Locate the cell with the specified text and output its (x, y) center coordinate. 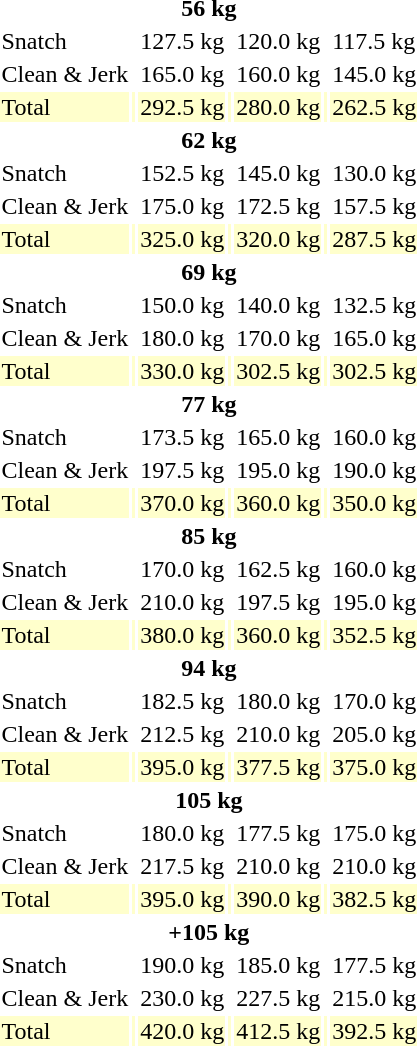
330.0 kg (182, 371)
302.5 kg (278, 371)
182.5 kg (182, 701)
177.5 kg (278, 833)
370.0 kg (182, 503)
412.5 kg (278, 1031)
380.0 kg (182, 635)
172.5 kg (278, 206)
150.0 kg (182, 305)
140.0 kg (278, 305)
280.0 kg (278, 107)
230.0 kg (182, 998)
325.0 kg (182, 239)
145.0 kg (278, 173)
390.0 kg (278, 899)
212.5 kg (182, 734)
292.5 kg (182, 107)
152.5 kg (182, 173)
120.0 kg (278, 41)
217.5 kg (182, 866)
185.0 kg (278, 965)
320.0 kg (278, 239)
190.0 kg (182, 965)
173.5 kg (182, 437)
420.0 kg (182, 1031)
160.0 kg (278, 74)
162.5 kg (278, 569)
175.0 kg (182, 206)
195.0 kg (278, 470)
127.5 kg (182, 41)
377.5 kg (278, 767)
227.5 kg (278, 998)
